Scan for the cell matching the given text and deliver its (x, y) coordinate at center. 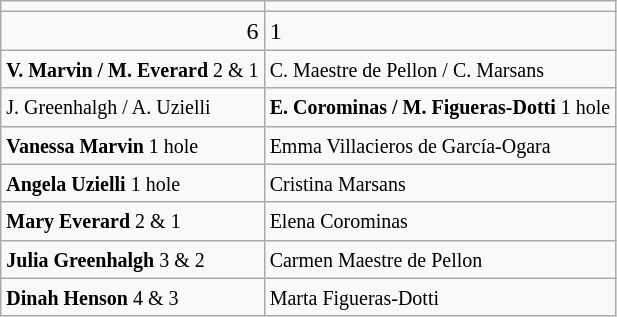
C. Maestre de Pellon / C. Marsans (440, 69)
Mary Everard 2 & 1 (132, 221)
Emma Villacieros de García-Ogara (440, 145)
6 (132, 31)
E. Corominas / M. Figueras-Dotti 1 hole (440, 107)
Marta Figueras-Dotti (440, 297)
Cristina Marsans (440, 183)
Dinah Henson 4 & 3 (132, 297)
Carmen Maestre de Pellon (440, 259)
V. Marvin / M. Everard 2 & 1 (132, 69)
Elena Corominas (440, 221)
1 (440, 31)
Vanessa Marvin 1 hole (132, 145)
J. Greenhalgh / A. Uzielli (132, 107)
Angela Uzielli 1 hole (132, 183)
Julia Greenhalgh 3 & 2 (132, 259)
